Find where the given text appears and provide that cell's center as (x, y) coordinate. 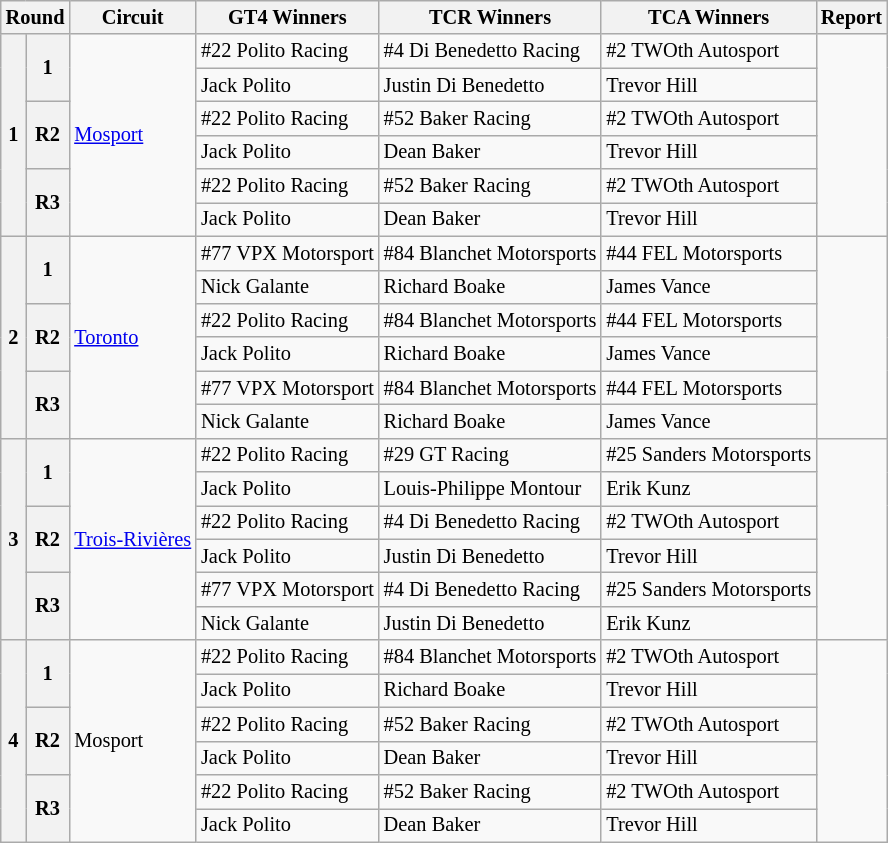
3 (14, 539)
Report (852, 17)
4 (14, 741)
Round (36, 17)
2 (14, 337)
TCR Winners (490, 17)
Louis-Philippe Montour (490, 489)
TCA Winners (708, 17)
Trois-Rivières (132, 539)
GT4 Winners (288, 17)
Circuit (132, 17)
#29 GT Racing (490, 455)
Toronto (132, 337)
